Find where the given text appears and provide that cell's center as [x, y] coordinate. 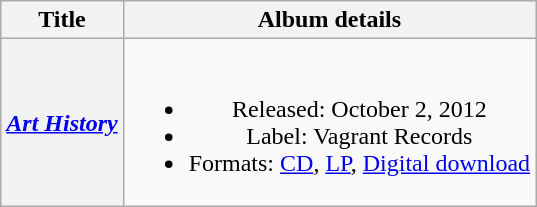
Album details [329, 20]
Art History [62, 122]
Released: October 2, 2012Label: Vagrant RecordsFormats: CD, LP, Digital download [329, 122]
Title [62, 20]
